Search for the cell housing the specified text and yield its [x, y] center coordinate. 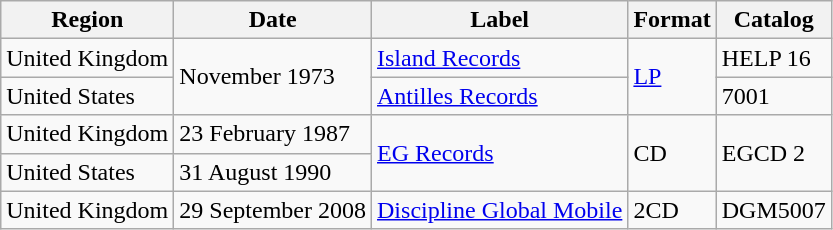
DGM5007 [774, 210]
Antilles Records [500, 96]
2CD [672, 210]
November 1973 [273, 77]
Label [500, 20]
Region [88, 20]
EGCD 2 [774, 153]
Discipline Global Mobile [500, 210]
Catalog [774, 20]
HELP 16 [774, 58]
EG Records [500, 153]
Format [672, 20]
31 August 1990 [273, 172]
CD [672, 153]
Island Records [500, 58]
Date [273, 20]
29 September 2008 [273, 210]
LP [672, 77]
23 February 1987 [273, 134]
7001 [774, 96]
